From the cell containing the given text, extract its center point as [x, y] coordinate. 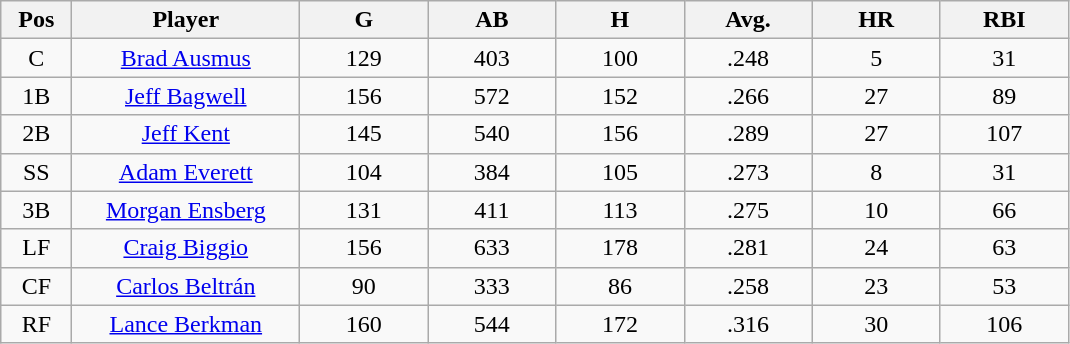
H [620, 20]
3B [36, 210]
633 [492, 248]
403 [492, 58]
23 [876, 286]
384 [492, 172]
1B [36, 96]
152 [620, 96]
Carlos Beltrán [186, 286]
Avg. [748, 20]
Craig Biggio [186, 248]
106 [1004, 324]
.248 [748, 58]
Player [186, 20]
.258 [748, 286]
Lance Berkman [186, 324]
Pos [36, 20]
105 [620, 172]
SS [36, 172]
90 [364, 286]
113 [620, 210]
8 [876, 172]
104 [364, 172]
LF [36, 248]
.266 [748, 96]
572 [492, 96]
89 [1004, 96]
.289 [748, 134]
145 [364, 134]
G [364, 20]
178 [620, 248]
.316 [748, 324]
131 [364, 210]
C [36, 58]
Jeff Kent [186, 134]
RBI [1004, 20]
107 [1004, 134]
24 [876, 248]
172 [620, 324]
HR [876, 20]
63 [1004, 248]
Brad Ausmus [186, 58]
544 [492, 324]
RF [36, 324]
100 [620, 58]
2B [36, 134]
540 [492, 134]
Morgan Ensberg [186, 210]
.281 [748, 248]
5 [876, 58]
Adam Everett [186, 172]
66 [1004, 210]
86 [620, 286]
10 [876, 210]
160 [364, 324]
53 [1004, 286]
CF [36, 286]
.273 [748, 172]
Jeff Bagwell [186, 96]
.275 [748, 210]
30 [876, 324]
411 [492, 210]
129 [364, 58]
AB [492, 20]
333 [492, 286]
